Scan for the cell matching the given text and deliver its [X, Y] coordinate at center. 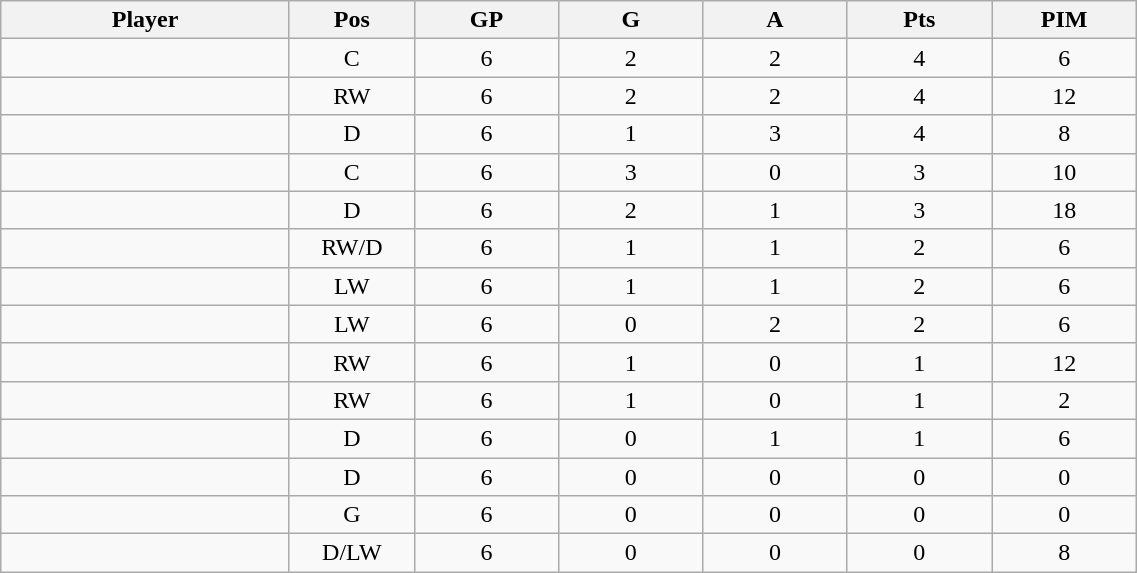
D/LW [352, 553]
Player [146, 20]
RW/D [352, 248]
GP [486, 20]
PIM [1064, 20]
Pos [352, 20]
18 [1064, 210]
Pts [919, 20]
10 [1064, 172]
A [775, 20]
